Capture the cell that displays the provided text and extract its (x, y) central coordinate. 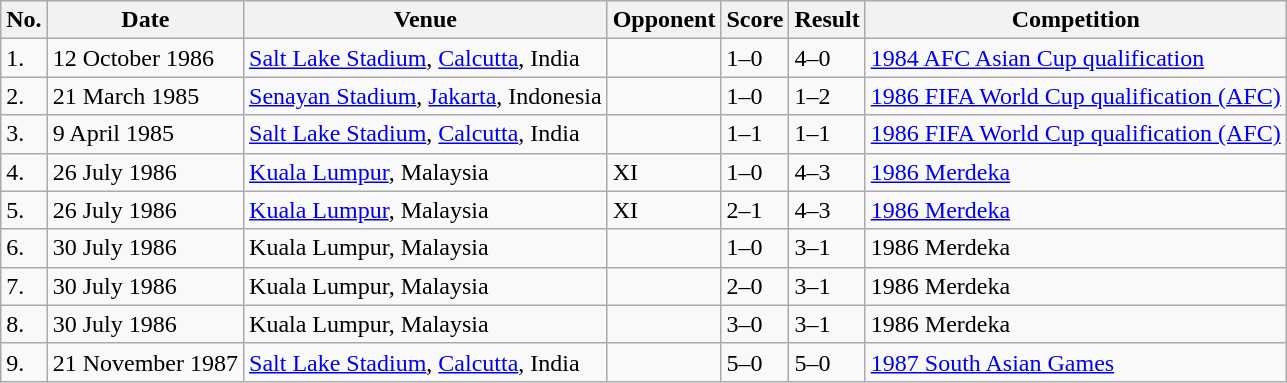
Senayan Stadium, Jakarta, Indonesia (426, 96)
9 April 1985 (145, 134)
12 October 1986 (145, 58)
6. (24, 248)
1984 AFC Asian Cup qualification (1076, 58)
3–0 (755, 324)
21 November 1987 (145, 362)
8. (24, 324)
9. (24, 362)
Opponent (664, 20)
2–0 (755, 286)
21 March 1985 (145, 96)
2. (24, 96)
4–0 (827, 58)
Competition (1076, 20)
Result (827, 20)
Date (145, 20)
7. (24, 286)
Venue (426, 20)
1–2 (827, 96)
5. (24, 210)
4. (24, 172)
3. (24, 134)
No. (24, 20)
1. (24, 58)
2–1 (755, 210)
1987 South Asian Games (1076, 362)
Score (755, 20)
